Find where the given text appears and provide that cell's center as [X, Y] coordinate. 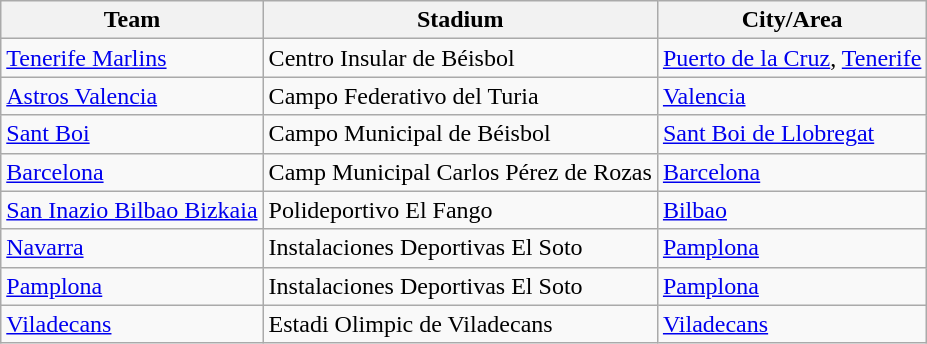
Sant Boi [132, 134]
Campo Federativo del Turia [460, 96]
Campo Municipal de Béisbol [460, 134]
Valencia [792, 96]
Astros Valencia [132, 96]
Centro Insular de Béisbol [460, 58]
Stadium [460, 20]
Camp Municipal Carlos Pérez de Rozas [460, 172]
Tenerife Marlins [132, 58]
Bilbao [792, 210]
Puerto de la Cruz, Tenerife [792, 58]
Polideportivo El Fango [460, 210]
City/Area [792, 20]
Estadi Olimpic de Viladecans [460, 324]
San Inazio Bilbao Bizkaia [132, 210]
Sant Boi de Llobregat [792, 134]
Team [132, 20]
Navarra [132, 248]
